Search for the cell housing the specified text and yield its (X, Y) center coordinate. 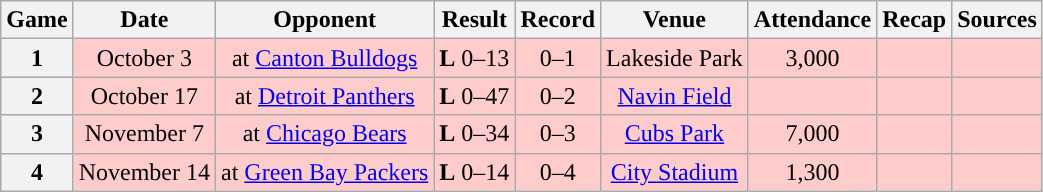
Recap (914, 20)
Date (144, 20)
0–3 (558, 134)
L 0–47 (474, 96)
October 3 (144, 58)
L 0–14 (474, 172)
L 0–34 (474, 134)
Venue (675, 20)
Game (37, 20)
7,000 (812, 134)
1,300 (812, 172)
City Stadium (675, 172)
Sources (998, 20)
3,000 (812, 58)
November 14 (144, 172)
Result (474, 20)
Cubs Park (675, 134)
2 (37, 96)
L 0–13 (474, 58)
November 7 (144, 134)
Record (558, 20)
0–2 (558, 96)
October 17 (144, 96)
at Detroit Panthers (324, 96)
0–1 (558, 58)
Attendance (812, 20)
3 (37, 134)
at Green Bay Packers (324, 172)
0–4 (558, 172)
1 (37, 58)
at Chicago Bears (324, 134)
at Canton Bulldogs (324, 58)
Opponent (324, 20)
Navin Field (675, 96)
4 (37, 172)
Lakeside Park (675, 58)
